Provide the [x, y] coordinate of the cell's center where the given text is located.  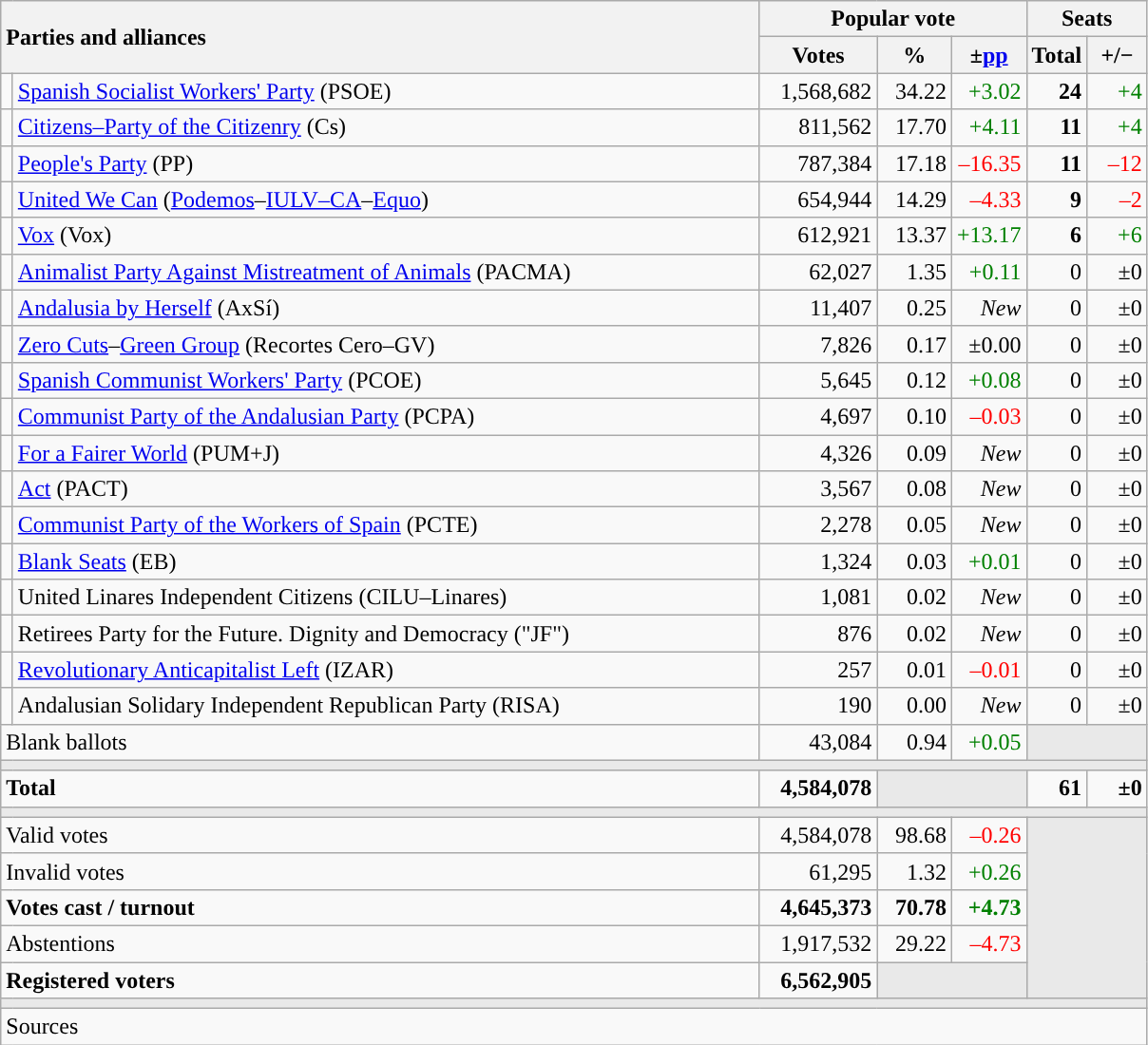
+13.17 [988, 236]
1.35 [914, 272]
Invalid votes [380, 871]
±0.00 [988, 344]
1.32 [914, 871]
±pp [988, 55]
4,645,373 [818, 907]
–2 [1118, 199]
–0.01 [988, 670]
United We Can (Podemos–IULV–CA–Equo) [386, 199]
0.12 [914, 380]
4,697 [818, 416]
9 [1057, 199]
29.22 [914, 943]
+0.05 [988, 742]
876 [818, 634]
Act (PACT) [386, 489]
0.09 [914, 453]
6 [1057, 236]
+6 [1118, 236]
811,562 [818, 127]
98.68 [914, 835]
+/− [1118, 55]
+0.01 [988, 561]
6,562,905 [818, 979]
5,645 [818, 380]
34.22 [914, 91]
Spanish Communist Workers' Party (PCOE) [386, 380]
–0.26 [988, 835]
Votes [818, 55]
Popular vote [893, 19]
1,917,532 [818, 943]
0.94 [914, 742]
43,084 [818, 742]
1,081 [818, 598]
+4.73 [988, 907]
61 [1057, 788]
Blank ballots [380, 742]
190 [818, 706]
Retirees Party for the Future. Dignity and Democracy ("JF") [386, 634]
7,826 [818, 344]
–4.33 [988, 199]
0.00 [914, 706]
Zero Cuts–Green Group (Recortes Cero–GV) [386, 344]
0.25 [914, 308]
Revolutionary Anticapitalist Left (IZAR) [386, 670]
Animalist Party Against Mistreatment of Animals (PACMA) [386, 272]
Valid votes [380, 835]
–4.73 [988, 943]
+0.26 [988, 871]
Parties and alliances [380, 37]
17.70 [914, 127]
654,944 [818, 199]
14.29 [914, 199]
13.37 [914, 236]
257 [818, 670]
People's Party (PP) [386, 163]
3,567 [818, 489]
612,921 [818, 236]
+4.11 [988, 127]
70.78 [914, 907]
11,407 [818, 308]
1,324 [818, 561]
Communist Party of the Andalusian Party (PCPA) [386, 416]
1,568,682 [818, 91]
0.10 [914, 416]
+3.02 [988, 91]
Andalusian Solidary Independent Republican Party (RISA) [386, 706]
62,027 [818, 272]
Abstentions [380, 943]
+0.08 [988, 380]
–16.35 [988, 163]
0.01 [914, 670]
–12 [1118, 163]
0.08 [914, 489]
0.17 [914, 344]
Andalusia by Herself (AxSí) [386, 308]
Votes cast / turnout [380, 907]
Vox (Vox) [386, 236]
2,278 [818, 525]
–0.03 [988, 416]
4,326 [818, 453]
Spanish Socialist Workers' Party (PSOE) [386, 91]
+0.11 [988, 272]
0.05 [914, 525]
61,295 [818, 871]
Sources [574, 1027]
17.18 [914, 163]
Citizens–Party of the Citizenry (Cs) [386, 127]
24 [1057, 91]
United Linares Independent Citizens (CILU–Linares) [386, 598]
0.03 [914, 561]
Communist Party of the Workers of Spain (PCTE) [386, 525]
Blank Seats (EB) [386, 561]
% [914, 55]
787,384 [818, 163]
Registered voters [380, 979]
For a Fairer World (PUM+J) [386, 453]
Seats [1087, 19]
